Return [x, y] of the center of cell containing provided text 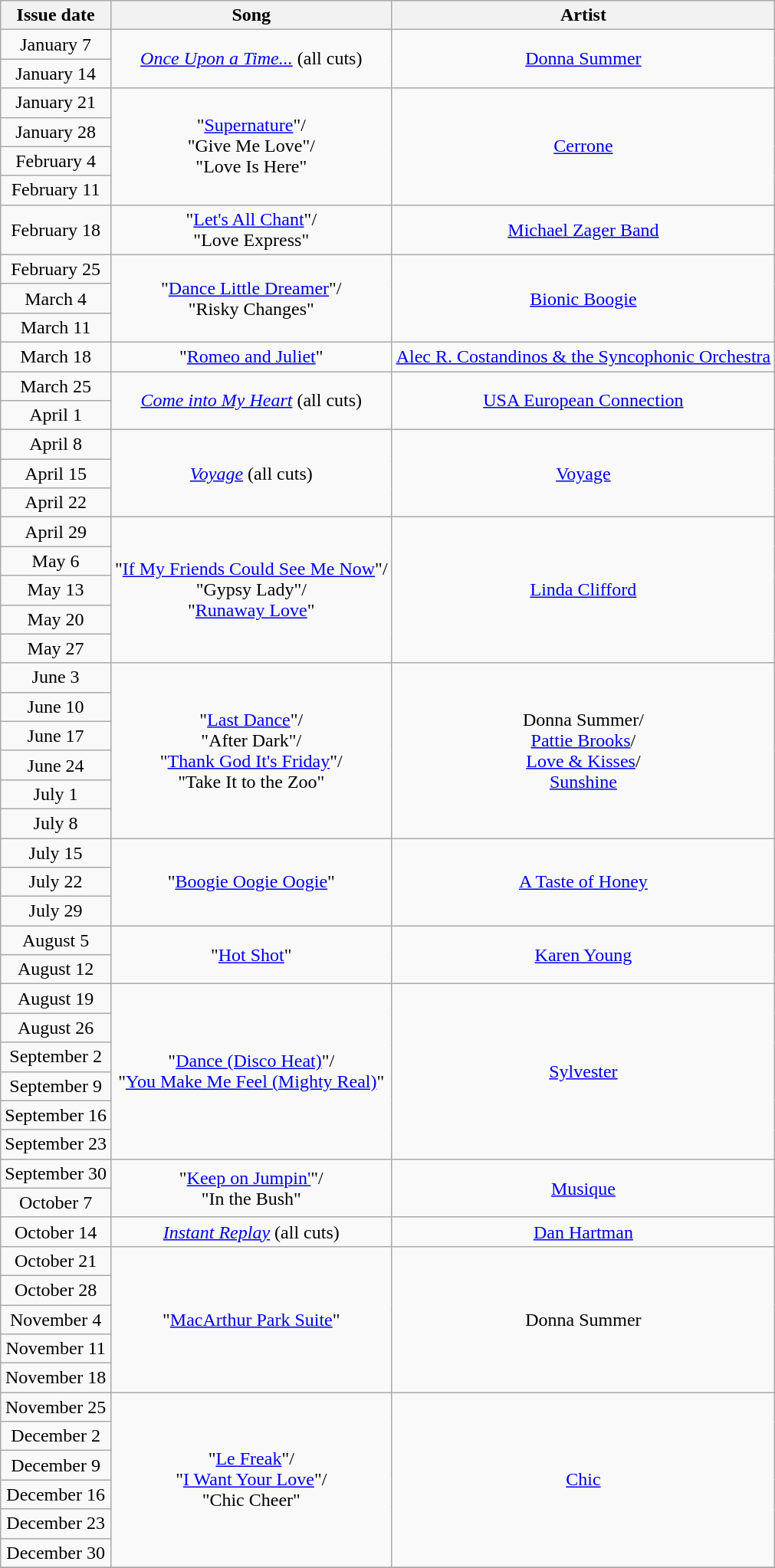
Sylvester [583, 1071]
September 9 [56, 1086]
"Romeo and Juliet" [251, 356]
Alec R. Costandinos & the Syncophonic Orchestra [583, 356]
"Keep on Jumpin'"/"In the Bush" [251, 1188]
March 18 [56, 356]
August 19 [56, 999]
Musique [583, 1188]
"Hot Shot" [251, 955]
June 17 [56, 736]
January 21 [56, 103]
"Supernature"/"Give Me Love"/"Love Is Here" [251, 146]
Chic [583, 1480]
October 14 [56, 1232]
"Le Freak"/"I Want Your Love"/"Chic Cheer" [251, 1480]
Michael Zager Band [583, 230]
April 8 [56, 444]
"Boogie Oogie Oogie" [251, 882]
Cerrone [583, 146]
August 26 [56, 1028]
December 2 [56, 1436]
July 1 [56, 794]
"If My Friends Could See Me Now"/"Gypsy Lady"/"Runaway Love" [251, 590]
November 18 [56, 1378]
July 29 [56, 911]
May 27 [56, 648]
Come into My Heart (all cuts) [251, 400]
USA European Connection [583, 400]
February 4 [56, 161]
December 30 [56, 1553]
February 25 [56, 269]
April 29 [56, 532]
December 9 [56, 1465]
October 28 [56, 1290]
July 15 [56, 853]
August 12 [56, 969]
November 11 [56, 1349]
March 4 [56, 298]
July 8 [56, 823]
September 30 [56, 1173]
Dan Hartman [583, 1232]
January 14 [56, 74]
August 5 [56, 940]
"MacArthur Park Suite" [251, 1319]
February 11 [56, 190]
March 25 [56, 385]
Song [251, 15]
April 15 [56, 474]
September 2 [56, 1057]
Voyage [583, 474]
Artist [583, 15]
February 18 [56, 230]
October 7 [56, 1202]
March 11 [56, 327]
December 23 [56, 1524]
October 21 [56, 1261]
May 6 [56, 561]
Issue date [56, 15]
Bionic Boogie [583, 298]
Once Upon a Time... (all cuts) [251, 59]
April 22 [56, 503]
May 20 [56, 619]
Donna Summer/Pattie Brooks/Love & Kisses/Sunshine [583, 750]
June 3 [56, 677]
November 25 [56, 1407]
May 13 [56, 590]
Instant Replay (all cuts) [251, 1232]
September 23 [56, 1144]
A Taste of Honey [583, 882]
Voyage (all cuts) [251, 474]
June 24 [56, 765]
December 16 [56, 1494]
"Dance (Disco Heat)"/"You Make Me Feel (Mighty Real)" [251, 1071]
"Let's All Chant"/"Love Express" [251, 230]
January 7 [56, 44]
"Dance Little Dreamer"/"Risky Changes" [251, 298]
June 10 [56, 707]
September 16 [56, 1115]
November 4 [56, 1319]
"Last Dance"/"After Dark"/"Thank God It's Friday"/"Take It to the Zoo" [251, 750]
Linda Clifford [583, 590]
January 28 [56, 132]
July 22 [56, 882]
April 1 [56, 415]
Karen Young [583, 955]
